Scan for the cell matching the given text and deliver its (X, Y) coordinate at center. 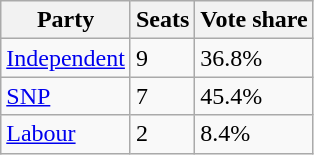
9 (162, 58)
Labour (66, 134)
Vote share (254, 20)
Independent (66, 58)
45.4% (254, 96)
8.4% (254, 134)
Seats (162, 20)
7 (162, 96)
Party (66, 20)
2 (162, 134)
36.8% (254, 58)
SNP (66, 96)
